Capture the cell that displays the provided text and extract its (x, y) central coordinate. 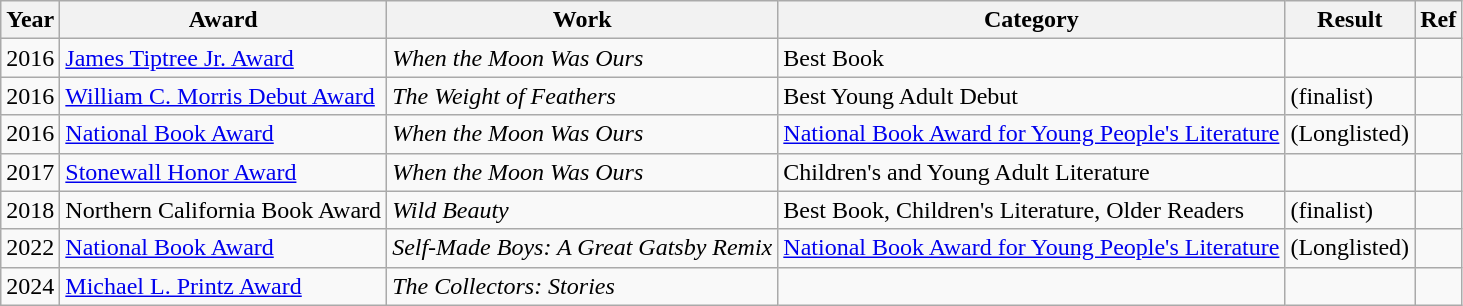
Children's and Young Adult Literature (1032, 172)
Work (582, 20)
2018 (30, 210)
Best Book, Children's Literature, Older Readers (1032, 210)
2017 (30, 172)
Result (1350, 20)
The Collectors: Stories (582, 286)
2024 (30, 286)
2022 (30, 248)
Best Young Adult Debut (1032, 96)
Self-Made Boys: A Great Gatsby Remix (582, 248)
Year (30, 20)
Ref (1438, 20)
James Tiptree Jr. Award (224, 58)
The Weight of Feathers (582, 96)
Category (1032, 20)
Stonewall Honor Award (224, 172)
Northern California Book Award (224, 210)
Wild Beauty (582, 210)
William C. Morris Debut Award (224, 96)
Award (224, 20)
Michael L. Printz Award (224, 286)
Best Book (1032, 58)
